Identify which cell holds the provided text, then report its [X, Y] central coordinate. 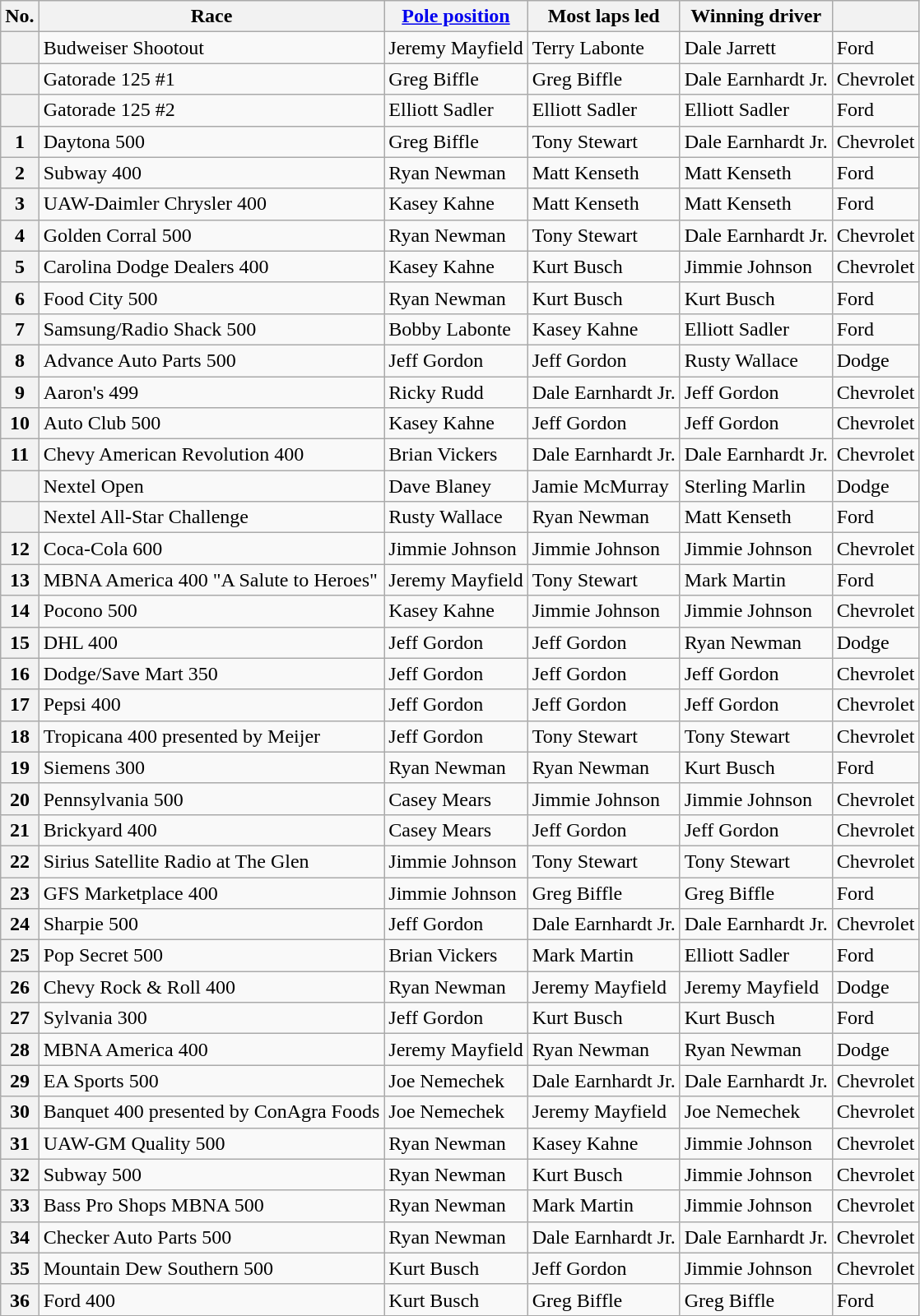
Pepsi 400 [211, 705]
30 [20, 1112]
2 [20, 173]
15 [20, 642]
11 [20, 455]
UAW-Daimler Chrysler 400 [211, 204]
Gatorade 125 #2 [211, 110]
Ricky Rudd [456, 392]
Mountain Dew Southern 500 [211, 1268]
36 [20, 1300]
Bass Pro Shops MBNA 500 [211, 1206]
Most laps led [604, 16]
Tropicana 400 presented by Meijer [211, 736]
33 [20, 1206]
31 [20, 1143]
27 [20, 1018]
Gatorade 125 #1 [211, 79]
23 [20, 892]
Sterling Marlin [755, 486]
Siemens 300 [211, 767]
Banquet 400 presented by ConAgra Foods [211, 1112]
12 [20, 549]
UAW-GM Quality 500 [211, 1143]
10 [20, 424]
Pop Secret 500 [211, 956]
Pole position [456, 16]
Sirius Satellite Radio at The Glen [211, 861]
20 [20, 799]
Dale Jarrett [755, 48]
No. [20, 16]
EA Sports 500 [211, 1081]
8 [20, 360]
28 [20, 1050]
Aaron's 499 [211, 392]
32 [20, 1175]
1 [20, 141]
Checker Auto Parts 500 [211, 1237]
26 [20, 987]
Golden Corral 500 [211, 235]
17 [20, 705]
Nextel All-Star Challenge [211, 517]
Winning driver [755, 16]
Ford 400 [211, 1300]
Nextel Open [211, 486]
Brickyard 400 [211, 830]
Dave Blaney [456, 486]
Auto Club 500 [211, 424]
35 [20, 1268]
3 [20, 204]
14 [20, 611]
5 [20, 266]
6 [20, 298]
Dodge/Save Mart 350 [211, 674]
Pocono 500 [211, 611]
DHL 400 [211, 642]
Jamie McMurray [604, 486]
16 [20, 674]
Sylvania 300 [211, 1018]
MBNA America 400 [211, 1050]
Samsung/Radio Shack 500 [211, 329]
Chevy Rock & Roll 400 [211, 987]
Budweiser Shootout [211, 48]
34 [20, 1237]
9 [20, 392]
Subway 400 [211, 173]
22 [20, 861]
Advance Auto Parts 500 [211, 360]
Terry Labonte [604, 48]
Chevy American Revolution 400 [211, 455]
4 [20, 235]
Daytona 500 [211, 141]
25 [20, 956]
Subway 500 [211, 1175]
19 [20, 767]
Food City 500 [211, 298]
Bobby Labonte [456, 329]
13 [20, 580]
24 [20, 924]
7 [20, 329]
Carolina Dodge Dealers 400 [211, 266]
29 [20, 1081]
GFS Marketplace 400 [211, 892]
Race [211, 16]
Coca-Cola 600 [211, 549]
21 [20, 830]
Pennsylvania 500 [211, 799]
Sharpie 500 [211, 924]
MBNA America 400 "A Salute to Heroes" [211, 580]
18 [20, 736]
